Pinpoint the cell where the given text exists, returning its (x, y) midpoint coordinate. 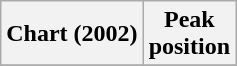
Peakposition (189, 34)
Chart (2002) (72, 34)
